Return the (x, y) coordinate for the center point of the cell that contains the specified text.  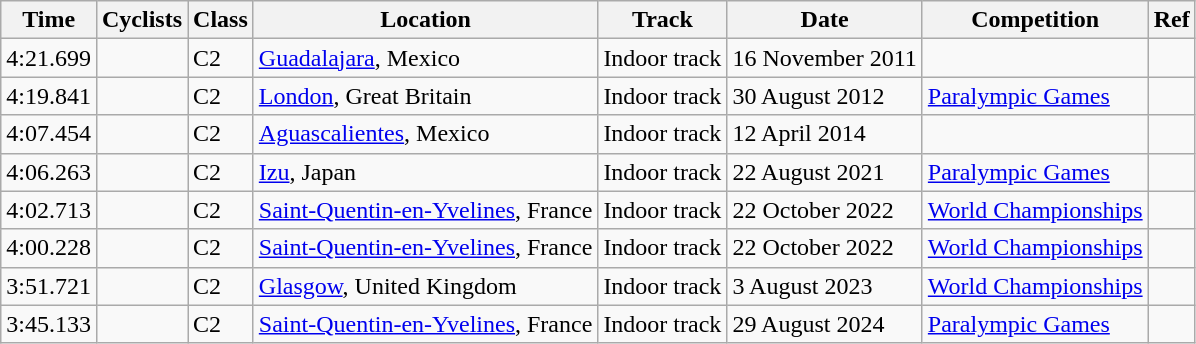
4:21.699 (49, 58)
4:06.263 (49, 172)
Aguascalientes, Mexico (426, 134)
Cyclists (142, 20)
12 April 2014 (824, 134)
Competition (1035, 20)
3 August 2023 (824, 286)
4:00.228 (49, 248)
16 November 2011 (824, 58)
29 August 2024 (824, 324)
4:02.713 (49, 210)
Glasgow, United Kingdom (426, 286)
3:51.721 (49, 286)
Location (426, 20)
Track (662, 20)
4:19.841 (49, 96)
Guadalajara, Mexico (426, 58)
London, Great Britain (426, 96)
3:45.133 (49, 324)
4:07.454 (49, 134)
Ref (1172, 20)
Class (221, 20)
Izu, Japan (426, 172)
Time (49, 20)
22 August 2021 (824, 172)
Date (824, 20)
30 August 2012 (824, 96)
